Detect which cell encompasses the target text, then output its [X, Y] center coordinate. 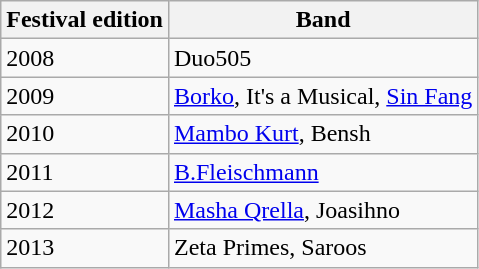
B.Fleischmann [322, 172]
Borko, It's a Musical, Sin Fang [322, 96]
2009 [85, 96]
2011 [85, 172]
2008 [85, 58]
2010 [85, 134]
Festival edition [85, 20]
Zeta Primes, Saroos [322, 248]
Band [322, 20]
Masha Qrella, Joasihno [322, 210]
2012 [85, 210]
2013 [85, 248]
Mambo Kurt, Bensh [322, 134]
Duo505 [322, 58]
